From the cell containing the given text, extract its center point as [X, Y] coordinate. 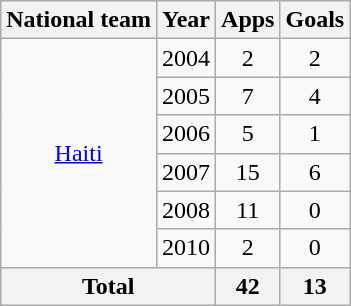
6 [315, 172]
1 [315, 134]
4 [315, 96]
11 [248, 210]
Year [186, 20]
2006 [186, 134]
2005 [186, 96]
National team [79, 20]
Haiti [79, 153]
15 [248, 172]
2007 [186, 172]
5 [248, 134]
2008 [186, 210]
Apps [248, 20]
13 [315, 286]
7 [248, 96]
42 [248, 286]
2004 [186, 58]
2010 [186, 248]
Goals [315, 20]
Total [108, 286]
